Provide the (X, Y) coordinate of the cell's center where the given text is located.  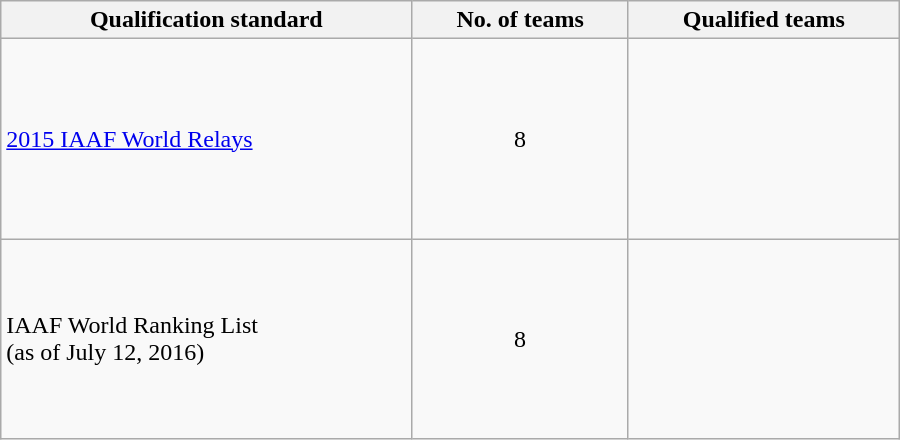
No. of teams (520, 20)
Qualified teams (764, 20)
IAAF World Ranking List(as of July 12, 2016) (206, 339)
Qualification standard (206, 20)
2015 IAAF World Relays (206, 139)
